Identify which cell holds the provided text, then report its (X, Y) central coordinate. 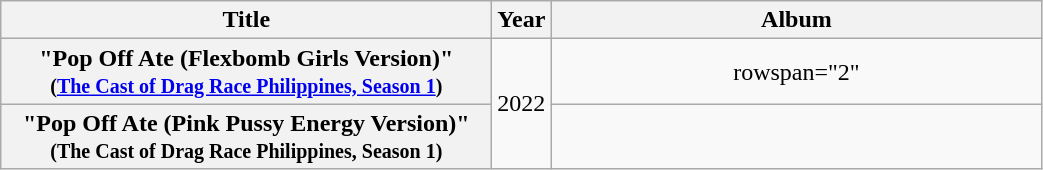
Title (246, 20)
Year (522, 20)
rowspan="2" (796, 72)
2022 (522, 104)
Album (796, 20)
"Pop Off Ate (Flexbomb Girls Version)"(The Cast of Drag Race Philippines, Season 1) (246, 72)
"Pop Off Ate (Pink Pussy Energy Version)"(The Cast of Drag Race Philippines, Season 1) (246, 136)
